Return the (X, Y) coordinate for the center point of the cell that contains the specified text.  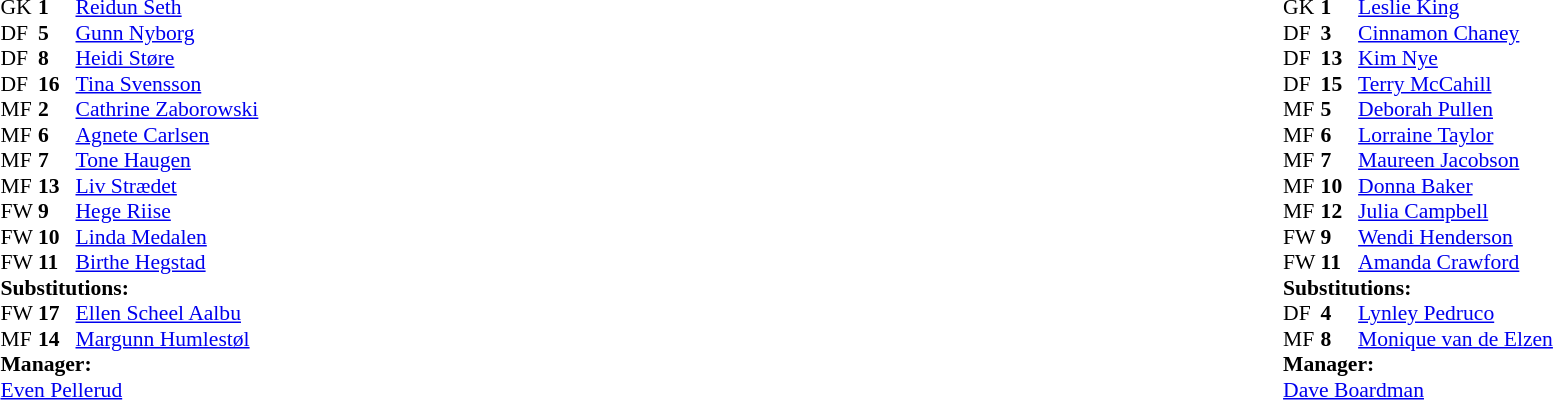
Margunn Humlestøl (168, 339)
Lorraine Taylor (1456, 135)
Agnete Carlsen (168, 135)
Gunn Nyborg (168, 33)
Maureen Jacobson (1456, 161)
Wendi Henderson (1456, 237)
Donna Baker (1456, 186)
Monique van de Elzen (1456, 339)
Julia Campbell (1456, 211)
Cathrine Zaborowski (168, 109)
Amanda Crawford (1456, 263)
Ellen Scheel Aalbu (168, 313)
15 (1340, 84)
Birthe Hegstad (168, 263)
Terry McCahill (1456, 84)
17 (57, 313)
3 (1340, 33)
16 (57, 84)
Linda Medalen (168, 237)
Heidi Støre (168, 59)
Liv Strædet (168, 186)
Tina Svensson (168, 84)
Lynley Pedruco (1456, 313)
2 (57, 109)
12 (1340, 211)
Hege Riise (168, 211)
Kim Nye (1456, 59)
14 (57, 339)
Cinnamon Chaney (1456, 33)
Deborah Pullen (1456, 109)
4 (1340, 313)
Tone Haugen (168, 161)
